Return the (x, y) coordinate for the center point of the cell that contains the specified text.  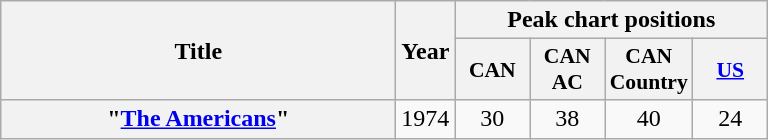
30 (492, 119)
"The Americans" (198, 119)
24 (730, 119)
40 (649, 119)
1974 (426, 119)
US (730, 70)
Peak chart positions (612, 20)
CAN AC (568, 70)
CAN Country (649, 70)
Year (426, 50)
CAN (492, 70)
Title (198, 50)
38 (568, 119)
